Identify which cell holds the provided text, then report its [x, y] central coordinate. 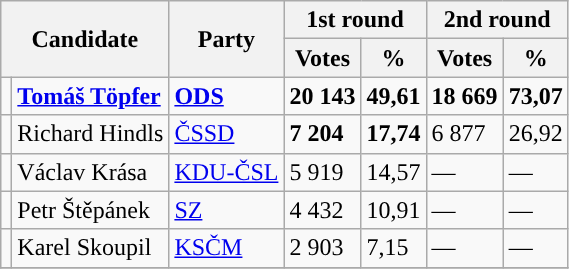
SZ [226, 210]
4 432 [322, 210]
20 143 [322, 96]
17,74 [394, 134]
6 877 [464, 134]
73,07 [536, 96]
5 919 [322, 172]
KSČM [226, 248]
Party [226, 39]
Tomáš Töpfer [90, 96]
Petr Štěpánek [90, 210]
Richard Hindls [90, 134]
1st round [355, 20]
49,61 [394, 96]
Václav Krása [90, 172]
ČSSD [226, 134]
18 669 [464, 96]
ODS [226, 96]
14,57 [394, 172]
2 903 [322, 248]
7,15 [394, 248]
26,92 [536, 134]
KDU-ČSL [226, 172]
7 204 [322, 134]
Candidate [85, 39]
2nd round [497, 20]
Karel Skoupil [90, 248]
10,91 [394, 210]
